Locate the cell with the specified text and output its (x, y) center coordinate. 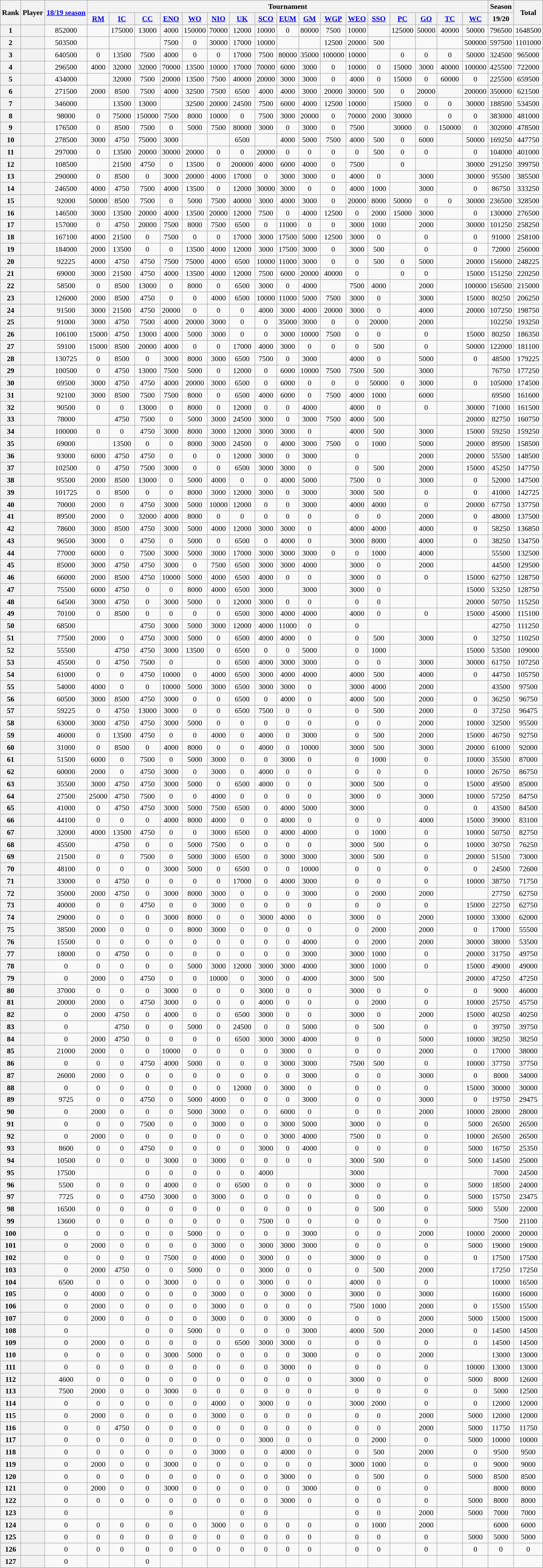
59250 (501, 432)
33 (11, 419)
IC (122, 19)
291250 (501, 164)
12 (11, 164)
CC (147, 19)
15 (11, 201)
18 (11, 237)
44 (11, 553)
5 (11, 79)
52000 (501, 480)
106100 (66, 335)
90500 (66, 408)
21 (11, 274)
77000 (66, 553)
151250 (501, 274)
1101000 (528, 43)
81 (11, 1003)
39 (11, 492)
23475 (528, 1197)
77 (11, 954)
102250 (501, 322)
94 (11, 1161)
276500 (528, 213)
8 (11, 116)
130000 (501, 213)
296500 (66, 67)
44100 (66, 820)
142725 (528, 492)
10 (11, 140)
Player (33, 12)
37 (11, 468)
36250 (501, 699)
72600 (528, 869)
21100 (528, 1222)
179225 (528, 359)
45750 (528, 1003)
147500 (528, 480)
126000 (66, 298)
26 (11, 335)
121 (11, 1489)
181100 (528, 347)
109 (11, 1343)
66 (11, 820)
57 (11, 711)
29000 (66, 918)
57250 (501, 796)
122 (11, 1501)
157000 (66, 225)
246500 (66, 189)
25350 (528, 1149)
123 (11, 1513)
48000 (501, 517)
52 (11, 650)
324500 (501, 55)
129500 (528, 565)
97500 (528, 687)
108 (11, 1331)
18500 (501, 1185)
7 (11, 104)
136850 (528, 529)
91 (11, 1124)
Season (501, 6)
38750 (501, 881)
44500 (501, 565)
101725 (66, 492)
122000 (501, 347)
54 (11, 675)
215000 (528, 286)
158500 (528, 444)
24000 (528, 1185)
534500 (528, 104)
447750 (528, 140)
40 (11, 505)
852000 (66, 31)
481000 (528, 116)
72000 (501, 250)
104000 (501, 152)
83100 (528, 820)
16750 (501, 1149)
73 (11, 905)
30750 (501, 845)
113 (11, 1391)
383000 (501, 116)
87000 (528, 760)
72 (11, 893)
25750 (501, 1003)
96 (11, 1185)
4 (11, 67)
96750 (528, 699)
104 (11, 1282)
1648500 (528, 31)
29475 (528, 1100)
17 (11, 225)
19750 (501, 1100)
78 (11, 966)
84750 (528, 796)
65 (11, 808)
15750 (501, 1197)
399750 (528, 164)
184000 (66, 250)
85 (11, 1051)
258100 (528, 237)
34000 (528, 1076)
GM (310, 19)
SSO (379, 19)
WGP (333, 19)
71000 (501, 408)
48 (11, 602)
26750 (501, 772)
127 (11, 1562)
2 (11, 43)
96500 (66, 541)
91500 (66, 310)
45 (11, 565)
47 (11, 590)
160750 (528, 419)
167100 (66, 237)
115 (11, 1416)
188500 (501, 104)
161500 (528, 408)
78000 (66, 419)
198750 (528, 310)
58500 (66, 286)
82 (11, 1015)
38500 (66, 930)
EUM (288, 19)
84 (11, 1039)
28 (11, 359)
156500 (501, 286)
ENO (171, 19)
4600 (66, 1379)
116 (11, 1428)
328500 (528, 201)
9 (11, 128)
WEO (357, 19)
111 (11, 1367)
88 (11, 1088)
87 (11, 1076)
93000 (66, 456)
206250 (528, 298)
105000 (501, 383)
124 (11, 1525)
112 (11, 1379)
24 (11, 310)
29 (11, 371)
111250 (528, 626)
14 (11, 189)
53 (11, 663)
62 (11, 772)
159250 (528, 432)
93 (11, 1149)
27500 (66, 796)
101250 (501, 225)
37250 (501, 711)
134750 (528, 541)
13 (11, 177)
146500 (66, 213)
36 (11, 456)
73000 (528, 857)
Total (528, 12)
278500 (66, 140)
31000 (66, 748)
220250 (528, 274)
55 (11, 687)
45000 (501, 614)
WC (475, 19)
21000 (66, 1051)
UK (242, 19)
67750 (501, 505)
186350 (528, 335)
66000 (66, 578)
434000 (66, 79)
12600 (528, 1379)
11 (11, 152)
59225 (66, 711)
96475 (528, 711)
76 (11, 942)
26000 (66, 1076)
7725 (66, 1197)
54000 (66, 687)
108500 (66, 164)
18000 (66, 954)
PC (402, 19)
659500 (528, 79)
64 (11, 796)
110 (11, 1355)
58250 (501, 529)
51 (11, 638)
75500 (66, 590)
156000 (501, 262)
132500 (528, 553)
19/20 (501, 19)
100500 (66, 371)
61750 (501, 663)
16 (11, 213)
500000 (475, 43)
27750 (501, 893)
147750 (528, 468)
169250 (501, 140)
19 (11, 250)
69 (11, 857)
46 (11, 578)
722000 (528, 67)
95 (11, 1173)
46750 (501, 736)
302000 (501, 128)
92 (11, 1136)
10500 (66, 1161)
23 (11, 298)
74 (11, 918)
100 (11, 1233)
22000 (528, 1209)
25 (11, 322)
236500 (501, 201)
86 (11, 1064)
90 (11, 1112)
106 (11, 1306)
83 (11, 1027)
63 (11, 784)
346000 (66, 104)
GO (426, 19)
175000 (122, 31)
126 (11, 1550)
20 (11, 262)
22 (11, 286)
63000 (66, 723)
796500 (501, 31)
297000 (66, 152)
148500 (528, 456)
48100 (66, 869)
177250 (528, 371)
61 (11, 760)
597500 (501, 43)
76750 (501, 371)
18/19 season (66, 12)
45250 (501, 468)
34 (11, 432)
425500 (501, 67)
225500 (501, 79)
161600 (528, 395)
130725 (66, 359)
110250 (528, 638)
44750 (501, 675)
49750 (528, 954)
42 (11, 529)
137750 (528, 505)
37000 (66, 991)
68500 (66, 626)
109000 (528, 650)
248225 (528, 262)
35 (11, 444)
67 (11, 833)
WO (195, 19)
50 (11, 626)
32750 (501, 638)
102 (11, 1258)
68 (11, 845)
290000 (66, 177)
56 (11, 699)
333250 (528, 189)
31 (11, 395)
38 (11, 480)
13600 (66, 1222)
9725 (66, 1100)
98000 (66, 116)
22750 (501, 905)
350000 (501, 92)
105 (11, 1294)
97 (11, 1197)
60500 (66, 699)
70100 (66, 614)
59 (11, 736)
48500 (501, 359)
176500 (66, 128)
1 (11, 31)
80 (11, 991)
119 (11, 1464)
256000 (528, 250)
101 (11, 1246)
70 (11, 869)
79 (11, 978)
27 (11, 347)
137500 (528, 517)
6 (11, 92)
77500 (66, 638)
118 (11, 1452)
114 (11, 1404)
965000 (528, 55)
49 (11, 614)
76250 (528, 845)
115100 (528, 614)
3 (11, 55)
107 (11, 1319)
89 (11, 1100)
385500 (528, 177)
41 (11, 517)
SCO (266, 19)
31750 (501, 954)
59100 (66, 347)
43 (11, 541)
478500 (528, 128)
53250 (501, 590)
NIO (218, 19)
401000 (528, 152)
105750 (528, 675)
92225 (66, 262)
32 (11, 408)
39000 (501, 820)
125 (11, 1537)
75 (11, 930)
640500 (66, 55)
193250 (528, 322)
258250 (528, 225)
99 (11, 1222)
78600 (66, 529)
103 (11, 1270)
503500 (66, 43)
115250 (528, 602)
271500 (66, 92)
102500 (66, 468)
117 (11, 1440)
8600 (66, 1149)
TC (450, 19)
125000 (402, 31)
92100 (66, 395)
84500 (528, 808)
62000 (528, 918)
120 (11, 1477)
64500 (66, 602)
49500 (501, 784)
98 (11, 1209)
Rank (11, 12)
Tournament (288, 6)
71 (11, 881)
42750 (501, 626)
RM (98, 19)
621500 (528, 92)
92750 (528, 736)
174500 (528, 383)
71750 (528, 881)
58 (11, 723)
60 (11, 748)
30 (11, 383)
